Pinpoint the cell where the given text exists, returning its [x, y] midpoint coordinate. 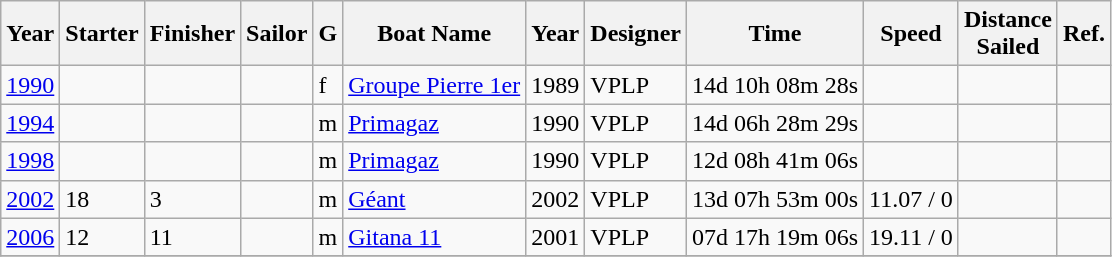
Boat Name [434, 34]
Finisher [192, 34]
Sailor [277, 34]
12 [102, 237]
11 [192, 237]
G [328, 34]
2001 [556, 237]
Designer [636, 34]
3 [192, 199]
Starter [102, 34]
Time [774, 34]
14d 10h 08m 28s [774, 85]
19.11 / 0 [912, 237]
Gitana 11 [434, 237]
DistanceSailed [1008, 34]
11.07 / 0 [912, 199]
1989 [556, 85]
14d 06h 28m 29s [774, 123]
2006 [30, 237]
07d 17h 19m 06s [774, 237]
13d 07h 53m 00s [774, 199]
Speed [912, 34]
Géant [434, 199]
Groupe Pierre 1er [434, 85]
1998 [30, 161]
f [328, 85]
Ref. [1084, 34]
1994 [30, 123]
18 [102, 199]
12d 08h 41m 06s [774, 161]
